From the cell containing the given text, extract its center point as [X, Y] coordinate. 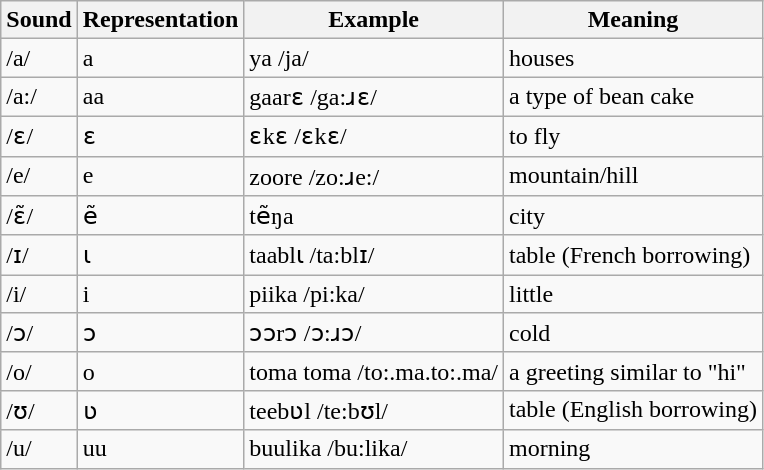
mountain/hill [634, 176]
/e/ [39, 176]
/a:/ [39, 97]
/u/ [39, 449]
aa [160, 97]
taablɩ /ta:blɪ/ [374, 255]
table (English borrowing) [634, 410]
ya /ja/ [374, 58]
Meaning [634, 20]
/ɛ/ [39, 136]
/ɪ/ [39, 255]
ɛ [160, 136]
e [160, 176]
morning [634, 449]
tẽŋa [374, 216]
/o/ [39, 371]
to fly [634, 136]
ʋ [160, 410]
gaarɛ /ga:ɹɛ/ [374, 97]
i [160, 294]
ɔɔrɔ /ɔ:ɹɔ/ [374, 333]
piika /pi:ka/ [374, 294]
/ʊ/ [39, 410]
a type of bean cake [634, 97]
cold [634, 333]
ɔ [160, 333]
ɛkɛ /ɛkɛ/ [374, 136]
/ɔ/ [39, 333]
ɩ [160, 255]
buulika /bu:lika/ [374, 449]
Representation [160, 20]
Example [374, 20]
teebʋl /te:bʊl/ [374, 410]
houses [634, 58]
a greeting similar to "hi" [634, 371]
little [634, 294]
zoore /zo:ɹe:/ [374, 176]
/ɛ̃/ [39, 216]
ẽ [160, 216]
o [160, 371]
Sound [39, 20]
a [160, 58]
table (French borrowing) [634, 255]
toma toma /to:.ma.to:.ma/ [374, 371]
uu [160, 449]
/i/ [39, 294]
/a/ [39, 58]
city [634, 216]
